Locate the cell with the specified text and output its [x, y] center coordinate. 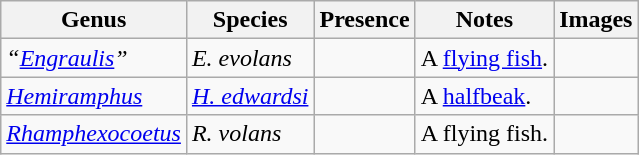
R. volans [250, 134]
Images [596, 20]
Notes [484, 20]
“Engraulis” [94, 58]
Rhamphexocoetus [94, 134]
Hemiramphus [94, 96]
Genus [94, 20]
H. edwardsi [250, 96]
A halfbeak. [484, 96]
Presence [364, 20]
E. evolans [250, 58]
Species [250, 20]
